Find where the given text appears and provide that cell's center as [x, y] coordinate. 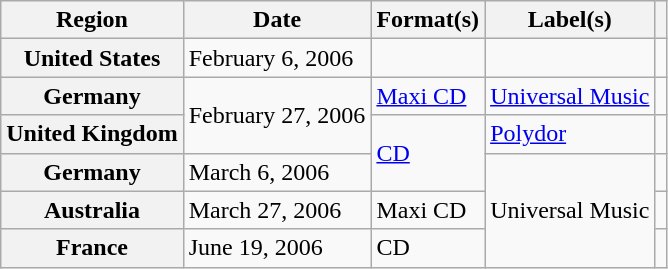
March 6, 2006 [277, 172]
France [92, 248]
Label(s) [570, 20]
United Kingdom [92, 134]
Format(s) [428, 20]
February 6, 2006 [277, 58]
Region [92, 20]
February 27, 2006 [277, 115]
Australia [92, 210]
March 27, 2006 [277, 210]
June 19, 2006 [277, 248]
Polydor [570, 134]
Date [277, 20]
United States [92, 58]
